Search for the cell housing the specified text and yield its (X, Y) center coordinate. 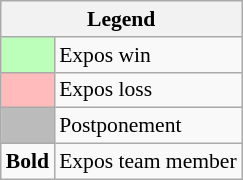
Bold (28, 162)
Postponement (148, 126)
Expos win (148, 55)
Expos loss (148, 90)
Expos team member (148, 162)
Legend (122, 19)
